Return the (x, y) coordinate for the center point of the cell that contains the specified text.  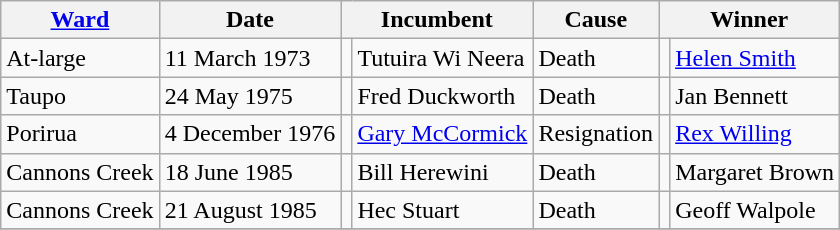
18 June 1985 (250, 172)
At-large (80, 58)
Cause (596, 20)
Taupo (80, 96)
Ward (80, 20)
Resignation (596, 134)
11 March 1973 (250, 58)
Helen Smith (755, 58)
24 May 1975 (250, 96)
Margaret Brown (755, 172)
Hec Stuart (442, 210)
Tutuira Wi Neera (442, 58)
21 August 1985 (250, 210)
Rex Willing (755, 134)
4 December 1976 (250, 134)
Date (250, 20)
Bill Herewini (442, 172)
Winner (750, 20)
Fred Duckworth (442, 96)
Geoff Walpole (755, 210)
Jan Bennett (755, 96)
Gary McCormick (442, 134)
Incumbent (437, 20)
Porirua (80, 134)
